Search for the cell housing the specified text and yield its (x, y) center coordinate. 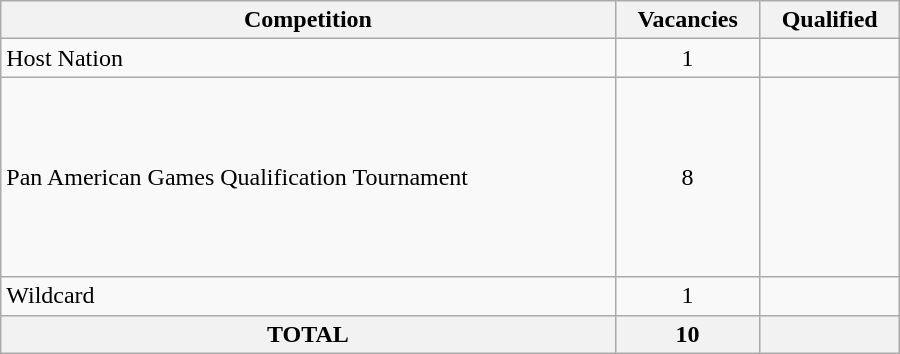
Qualified (830, 20)
Pan American Games Qualification Tournament (308, 177)
8 (688, 177)
Competition (308, 20)
Wildcard (308, 296)
Vacancies (688, 20)
Host Nation (308, 58)
TOTAL (308, 334)
10 (688, 334)
